Find where the given text appears and provide that cell's center as [X, Y] coordinate. 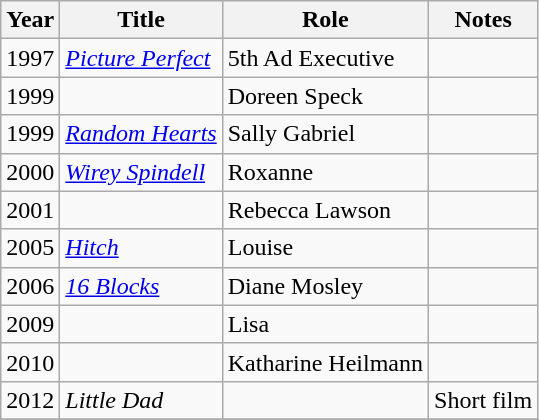
Title [141, 20]
Notes [484, 20]
Rebecca Lawson [325, 210]
5th Ad Executive [325, 58]
16 Blocks [141, 286]
2010 [30, 362]
2001 [30, 210]
Doreen Speck [325, 96]
Katharine Heilmann [325, 362]
Year [30, 20]
Louise [325, 248]
Roxanne [325, 172]
2012 [30, 400]
Random Hearts [141, 134]
2009 [30, 324]
Diane Mosley [325, 286]
2006 [30, 286]
2000 [30, 172]
Hitch [141, 248]
Little Dad [141, 400]
Lisa [325, 324]
Role [325, 20]
Short film [484, 400]
Picture Perfect [141, 58]
1997 [30, 58]
Sally Gabriel [325, 134]
2005 [30, 248]
Wirey Spindell [141, 172]
